Search for the cell housing the specified text and yield its [X, Y] center coordinate. 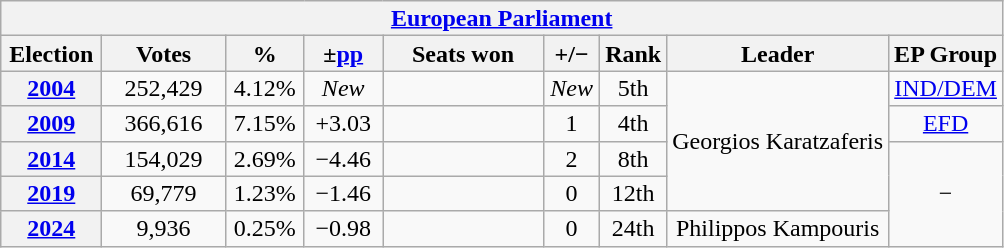
154,029 [164, 158]
1.23% [264, 194]
Seats won [462, 54]
9,936 [164, 228]
−0.98 [344, 228]
− [946, 194]
1 [572, 124]
2.69% [264, 158]
Georgios Karatzaferis [778, 141]
2009 [52, 124]
2 [572, 158]
Rank [634, 54]
0.25% [264, 228]
8th [634, 158]
−1.46 [344, 194]
European Parliament [502, 18]
Philippos Kampouris [778, 228]
Election [52, 54]
EFD [946, 124]
252,429 [164, 88]
24th [634, 228]
366,616 [164, 124]
2019 [52, 194]
2004 [52, 88]
+3.03 [344, 124]
2024 [52, 228]
−4.46 [344, 158]
±pp [344, 54]
EP Group [946, 54]
% [264, 54]
IND/DEM [946, 88]
Leader [778, 54]
69,779 [164, 194]
4.12% [264, 88]
2014 [52, 158]
+/− [572, 54]
Votes [164, 54]
5th [634, 88]
12th [634, 194]
4th [634, 124]
7.15% [264, 124]
